Determine the (x, y) coordinate at the center of the cell enclosing the given text.  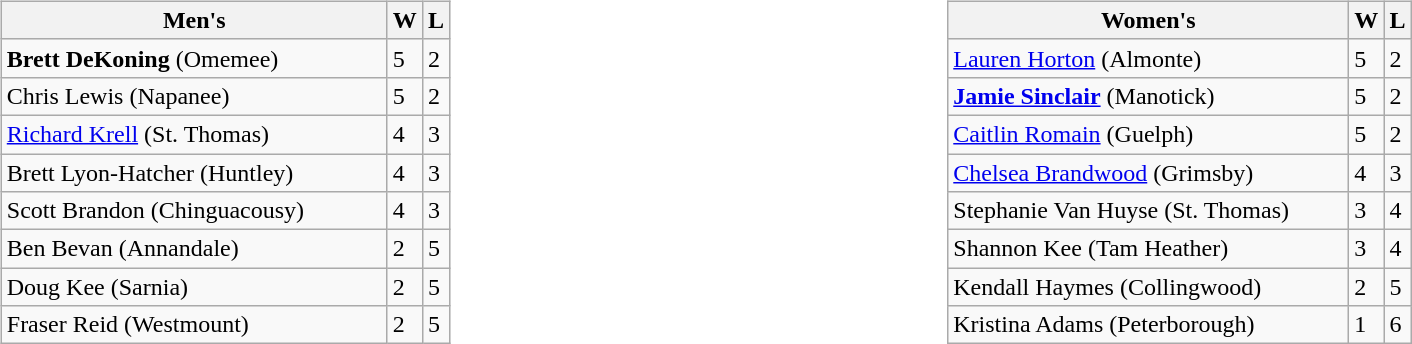
Caitlin Romain (Guelph) (1148, 134)
Stephanie Van Huyse (St. Thomas) (1148, 211)
Brett DeKoning (Omemee) (194, 58)
Lauren Horton (Almonte) (1148, 58)
Kristina Adams (Peterborough) (1148, 325)
1 (1366, 325)
Scott Brandon (Chinguacousy) (194, 211)
Fraser Reid (Westmount) (194, 325)
Women's (1148, 20)
6 (1398, 325)
Ben Bevan (Annandale) (194, 249)
Kendall Haymes (Collingwood) (1148, 287)
Chris Lewis (Napanee) (194, 96)
Chelsea Brandwood (Grimsby) (1148, 173)
Men's (194, 20)
Brett Lyon-Hatcher (Huntley) (194, 173)
Richard Krell (St. Thomas) (194, 134)
Shannon Kee (Tam Heather) (1148, 249)
Doug Kee (Sarnia) (194, 287)
Jamie Sinclair (Manotick) (1148, 96)
